Determine the (x, y) coordinate at the center of the cell enclosing the given text.  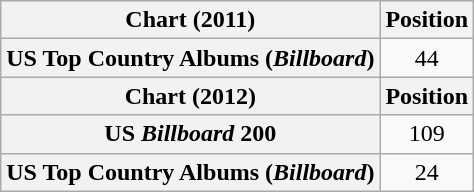
109 (427, 134)
Chart (2011) (190, 20)
US Billboard 200 (190, 134)
Chart (2012) (190, 96)
44 (427, 58)
24 (427, 172)
